Detect which cell encompasses the target text, then output its (x, y) center coordinate. 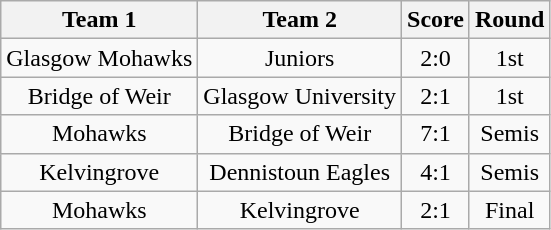
Glasgow Mohawks (100, 58)
Team 1 (100, 20)
Score (436, 20)
7:1 (436, 134)
2:0 (436, 58)
4:1 (436, 172)
Team 2 (300, 20)
Round (509, 20)
Final (509, 210)
Juniors (300, 58)
Dennistoun Eagles (300, 172)
Glasgow University (300, 96)
